Scan for the cell matching the given text and deliver its [X, Y] coordinate at center. 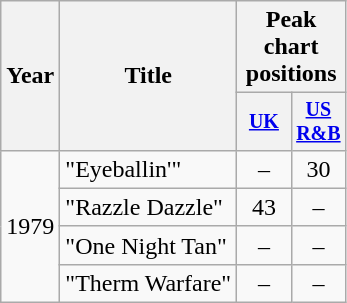
UK [264, 122]
Title [148, 76]
Peak chartpositions [292, 47]
Year [30, 76]
30 [318, 169]
"One Night Tan" [148, 245]
43 [264, 207]
"Therm Warfare" [148, 283]
1979 [30, 226]
USR&B [318, 122]
"Razzle Dazzle" [148, 207]
"Eyeballin'" [148, 169]
